Extract the [x, y] coordinate from the center of the cell holding the provided text.  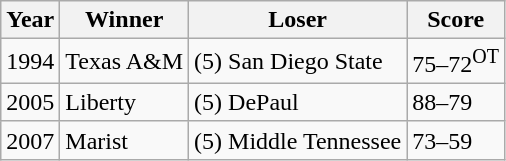
Marist [124, 140]
Year [30, 20]
(5) San Diego State [298, 62]
Winner [124, 20]
(5) DePaul [298, 102]
2005 [30, 102]
(5) Middle Tennessee [298, 140]
Texas A&M [124, 62]
Liberty [124, 102]
88–79 [456, 102]
2007 [30, 140]
Score [456, 20]
1994 [30, 62]
Loser [298, 20]
75–72OT [456, 62]
73–59 [456, 140]
